Return [x, y] of the center of cell containing provided text 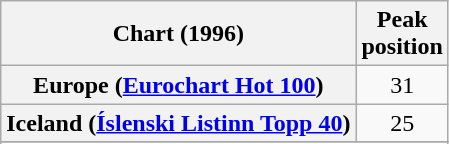
25 [402, 123]
Peakposition [402, 34]
Iceland (Íslenski Listinn Topp 40) [178, 123]
31 [402, 85]
Chart (1996) [178, 34]
Europe (Eurochart Hot 100) [178, 85]
